Output the (X, Y) coordinate of the center of the cell containing the given text.  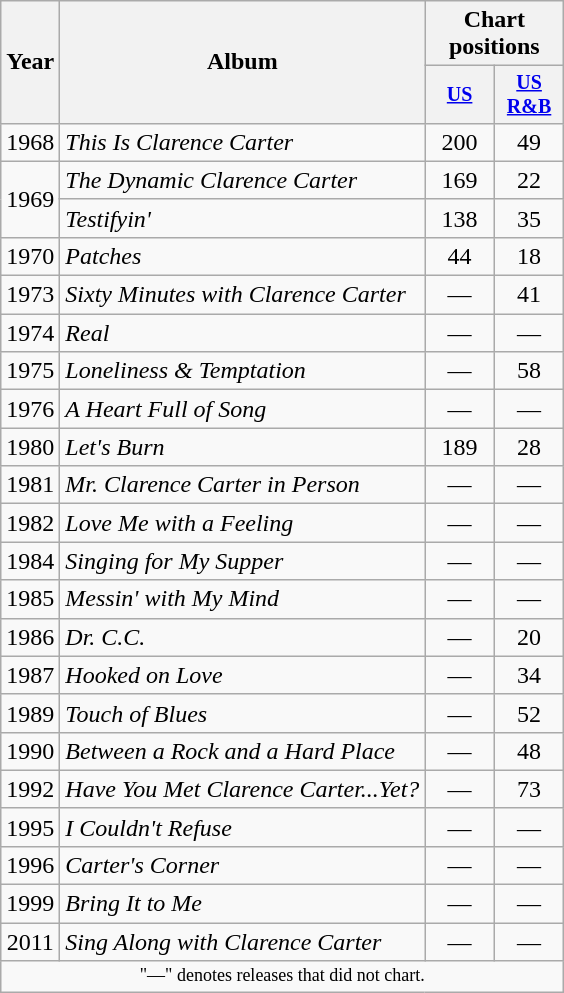
Bring It to Me (242, 904)
1989 (30, 713)
200 (460, 142)
Loneliness & Temptation (242, 371)
1982 (30, 523)
2011 (30, 942)
Have You Met Clarence Carter...Yet? (242, 789)
1974 (30, 333)
"—" denotes releases that did not chart. (282, 976)
1969 (30, 199)
The Dynamic Clarence Carter (242, 180)
Messin' with My Mind (242, 599)
41 (528, 295)
49 (528, 142)
Year (30, 62)
22 (528, 180)
1987 (30, 675)
1975 (30, 371)
189 (460, 447)
A Heart Full of Song (242, 409)
Let's Burn (242, 447)
Singing for My Supper (242, 561)
1986 (30, 637)
169 (460, 180)
Album (242, 62)
Chart positions (494, 34)
58 (528, 371)
34 (528, 675)
Touch of Blues (242, 713)
1995 (30, 827)
20 (528, 637)
I Couldn't Refuse (242, 827)
Carter's Corner (242, 865)
1968 (30, 142)
Patches (242, 256)
52 (528, 713)
1980 (30, 447)
1992 (30, 789)
US (460, 94)
Real (242, 333)
1985 (30, 599)
1996 (30, 865)
Between a Rock and a Hard Place (242, 751)
This Is Clarence Carter (242, 142)
18 (528, 256)
Love Me with a Feeling (242, 523)
US R&B (528, 94)
1976 (30, 409)
1981 (30, 485)
1999 (30, 904)
1973 (30, 295)
1970 (30, 256)
Sixty Minutes with Clarence Carter (242, 295)
35 (528, 218)
138 (460, 218)
28 (528, 447)
Dr. C.C. (242, 637)
48 (528, 751)
Testifyin' (242, 218)
1990 (30, 751)
44 (460, 256)
1984 (30, 561)
73 (528, 789)
Sing Along with Clarence Carter (242, 942)
Hooked on Love (242, 675)
Mr. Clarence Carter in Person (242, 485)
